From the cell containing the given text, extract its center point as (x, y) coordinate. 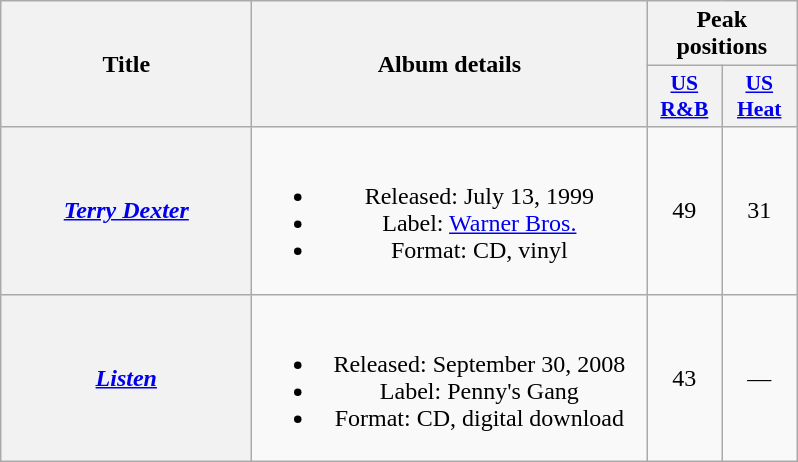
Released: July 13, 1999Label: Warner Bros.Format: CD, vinyl (450, 210)
Album details (450, 64)
USHeat (760, 96)
31 (760, 210)
43 (684, 378)
Terry Dexter (126, 210)
Listen (126, 378)
Peak positions (722, 34)
— (760, 378)
Title (126, 64)
USR&B (684, 96)
Released: September 30, 2008Label: Penny's GangFormat: CD, digital download (450, 378)
49 (684, 210)
